For the text-containing cell, return its midpoint in (x, y) coordinate format. 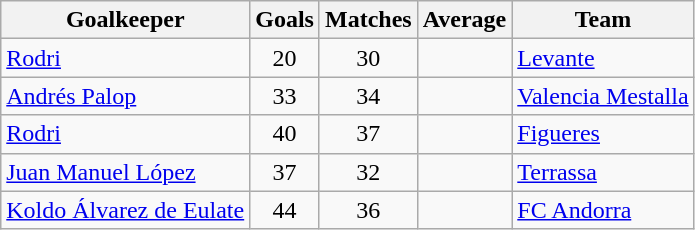
40 (285, 134)
Levante (603, 58)
Figueres (603, 134)
Average (464, 20)
30 (368, 58)
FC Andorra (603, 210)
36 (368, 210)
20 (285, 58)
Goals (285, 20)
Valencia Mestalla (603, 96)
Juan Manuel López (126, 172)
Koldo Álvarez de Eulate (126, 210)
Goalkeeper (126, 20)
32 (368, 172)
Matches (368, 20)
34 (368, 96)
Team (603, 20)
Terrassa (603, 172)
44 (285, 210)
Andrés Palop (126, 96)
33 (285, 96)
